For the text-containing cell, return its midpoint in (x, y) coordinate format. 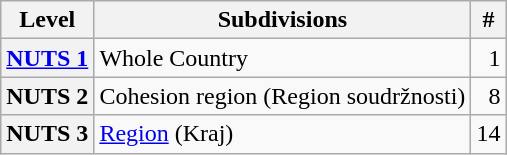
NUTS 3 (48, 134)
NUTS 2 (48, 96)
14 (488, 134)
NUTS 1 (48, 58)
Level (48, 20)
Cohesion region (Region soudržnosti) (282, 96)
Whole Country (282, 58)
# (488, 20)
Subdivisions (282, 20)
Region (Kraj) (282, 134)
1 (488, 58)
8 (488, 96)
